Pinpoint the cell where the given text exists, returning its [x, y] midpoint coordinate. 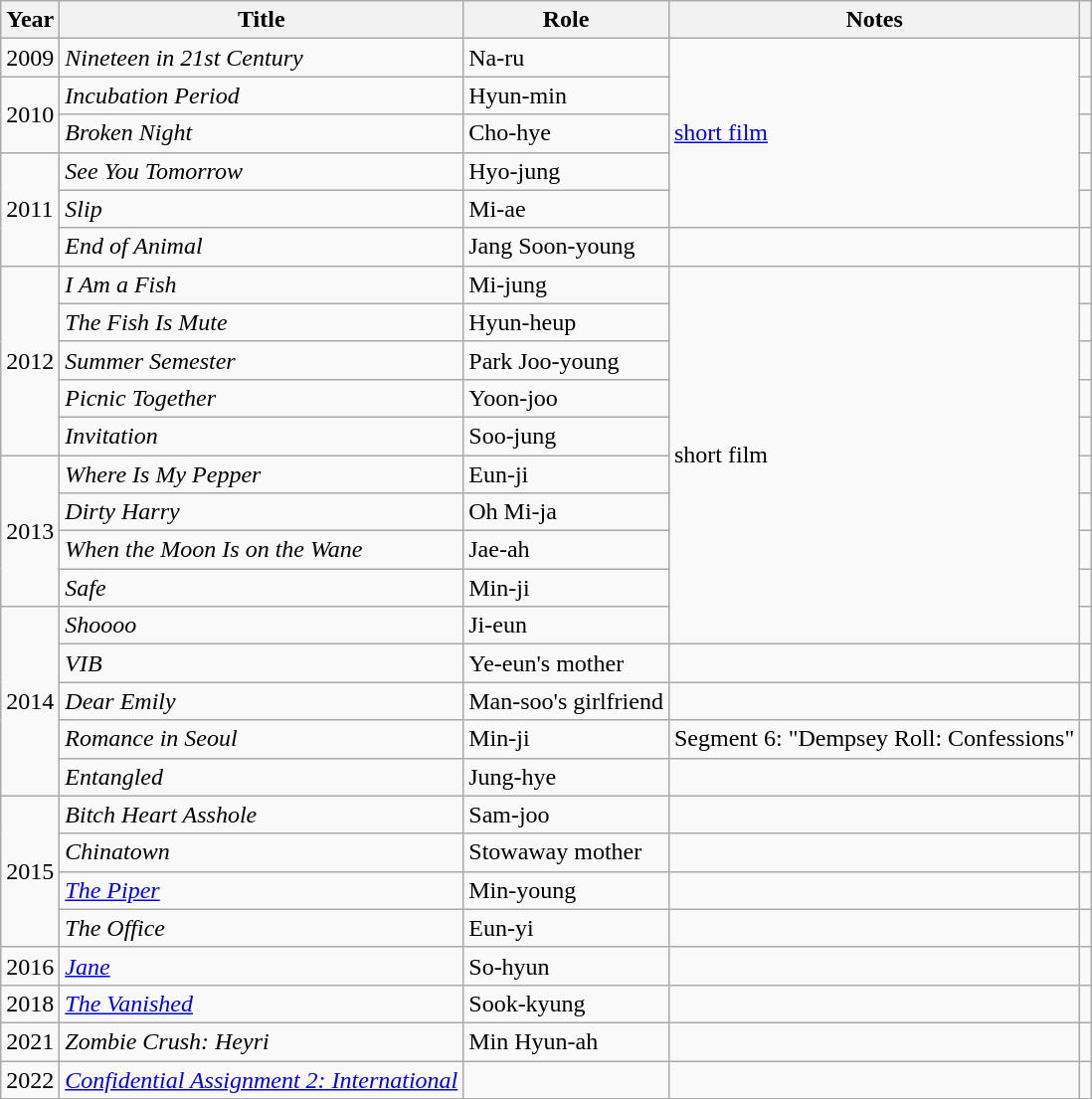
Mi-ae [567, 209]
Confidential Assignment 2: International [262, 1079]
Safe [262, 588]
2010 [30, 114]
Na-ru [567, 58]
Sook-kyung [567, 1004]
2015 [30, 871]
2018 [30, 1004]
Eun-yi [567, 928]
Shoooo [262, 626]
Jung-hye [567, 777]
Yoon-joo [567, 398]
Min Hyun-ah [567, 1041]
Jane [262, 966]
Eun-ji [567, 474]
2013 [30, 531]
Soo-jung [567, 436]
Invitation [262, 436]
Ye-eun's mother [567, 663]
2014 [30, 701]
Nineteen in 21st Century [262, 58]
Mi-jung [567, 284]
Sam-joo [567, 815]
Title [262, 20]
Ji-eun [567, 626]
Hyo-jung [567, 171]
Incubation Period [262, 95]
The Fish Is Mute [262, 322]
2009 [30, 58]
End of Animal [262, 247]
Jae-ah [567, 550]
Dear Emily [262, 701]
Broken Night [262, 133]
Min-young [567, 890]
Romance in Seoul [262, 739]
I Am a Fish [262, 284]
See You Tomorrow [262, 171]
The Vanished [262, 1004]
Hyun-heup [567, 322]
Slip [262, 209]
Segment 6: "Dempsey Roll: Confessions" [873, 739]
Dirty Harry [262, 512]
Park Joo-young [567, 360]
Summer Semester [262, 360]
Zombie Crush: Heyri [262, 1041]
2021 [30, 1041]
Oh Mi-ja [567, 512]
2011 [30, 209]
Role [567, 20]
VIB [262, 663]
Year [30, 20]
Where Is My Pepper [262, 474]
Cho-hye [567, 133]
Picnic Together [262, 398]
Notes [873, 20]
The Office [262, 928]
Jang Soon-young [567, 247]
The Piper [262, 890]
Bitch Heart Asshole [262, 815]
Man-soo's girlfriend [567, 701]
Entangled [262, 777]
Chinatown [262, 852]
Stowaway mother [567, 852]
2012 [30, 360]
2016 [30, 966]
2022 [30, 1079]
Hyun-min [567, 95]
So-hyun [567, 966]
When the Moon Is on the Wane [262, 550]
